Locate the cell with the specified text and output its [x, y] center coordinate. 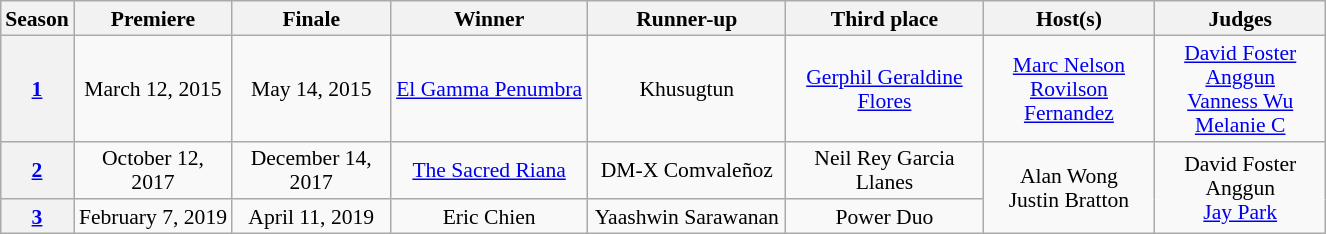
2 [37, 170]
Runner-up [687, 18]
El Gamma Penumbra [489, 88]
Winner [489, 18]
Eric Chien [489, 217]
Third place [885, 18]
Season [37, 18]
Khusugtun [687, 88]
1 [37, 88]
David FosterAnggunJay Park [1240, 187]
Finale [311, 18]
Marc NelsonRovilson Fernandez [1068, 88]
February 7, 2019 [153, 217]
Gerphil Geraldine Flores [885, 88]
Judges [1240, 18]
March 12, 2015 [153, 88]
Premiere [153, 18]
DM-X Comvaleñoz [687, 170]
December 14, 2017 [311, 170]
Power Duo [885, 217]
October 12, 2017 [153, 170]
The Sacred Riana [489, 170]
April 11, 2019 [311, 217]
Yaashwin Sarawanan [687, 217]
David FosterAnggunVanness WuMelanie C [1240, 88]
May 14, 2015 [311, 88]
Alan WongJustin Bratton [1068, 187]
Host(s) [1068, 18]
3 [37, 217]
Neil Rey Garcia Llanes [885, 170]
